Pinpoint the cell where the given text exists, returning its [X, Y] midpoint coordinate. 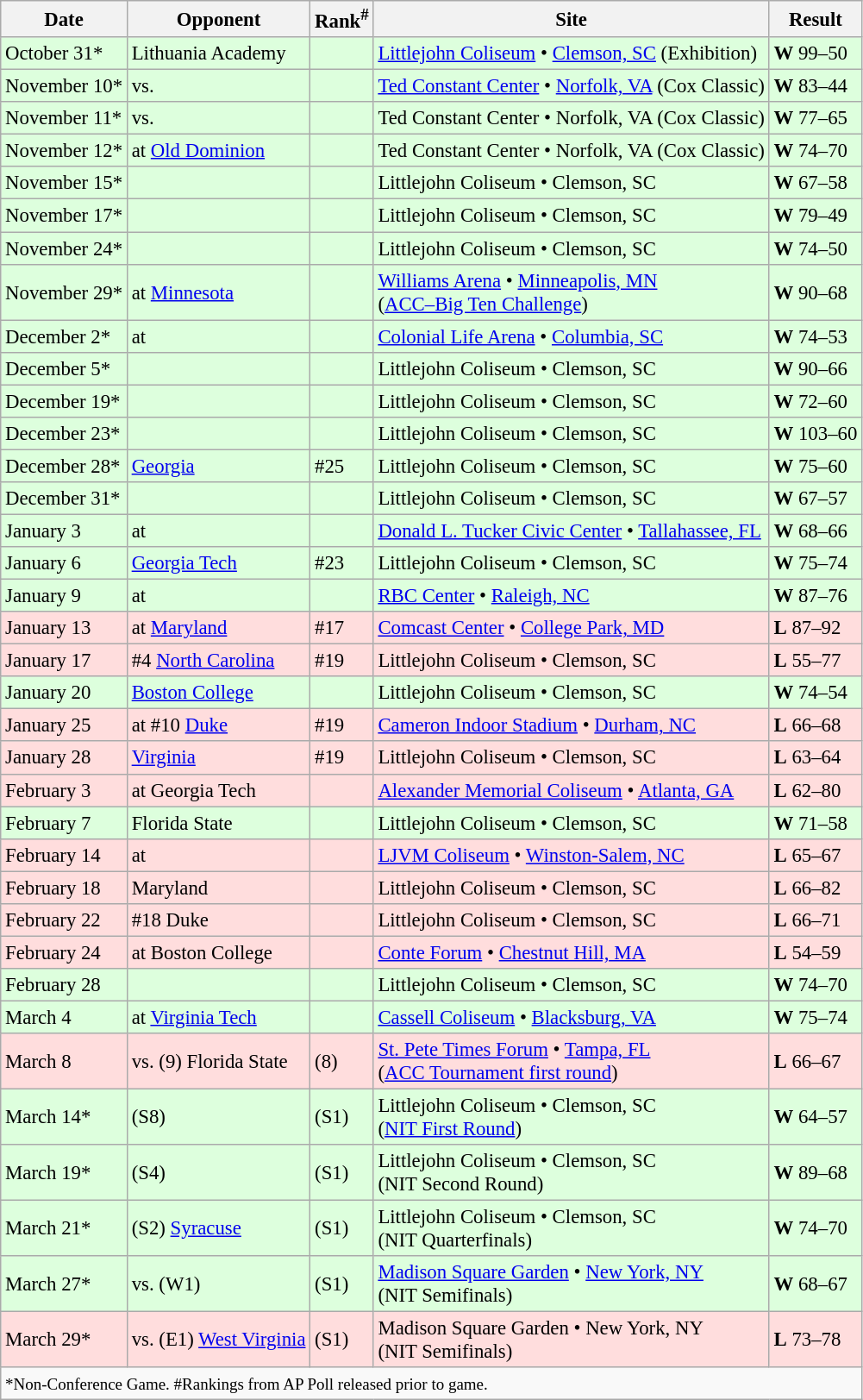
Cassell Coliseum • Blacksburg, VA [571, 1017]
Cameron Indoor Stadium • Durham, NC [571, 725]
W 71–58 [816, 823]
L 66–82 [816, 888]
Florida State [218, 823]
January 13 [64, 628]
L 66–67 [816, 1061]
L 66–71 [816, 920]
March 29* [64, 1340]
February 3 [64, 790]
#4 North Carolina [218, 661]
Georgia [218, 466]
at Old Dominion [218, 151]
November 10* [64, 86]
March 19* [64, 1173]
(S8) [218, 1118]
March 4 [64, 1017]
W 67–57 [816, 499]
(S2) Syracuse [218, 1228]
L 65–67 [816, 855]
at #10 Duke [218, 725]
December 31* [64, 499]
LJVM Coliseum • Winston-Salem, NC [571, 855]
January 25 [64, 725]
W 83–44 [816, 86]
Virginia [218, 758]
February 28 [64, 985]
W 90–68 [816, 292]
W 89–68 [816, 1173]
Alexander Memorial Coliseum • Atlanta, GA [571, 790]
at Georgia Tech [218, 790]
December 5* [64, 368]
W 74–50 [816, 248]
W 64–57 [816, 1118]
Result [816, 19]
Littlejohn Coliseum • Clemson, SC(NIT Second Round) [571, 1173]
St. Pete Times Forum • Tampa, FL(ACC Tournament first round) [571, 1061]
at Maryland [218, 628]
March 27* [64, 1284]
(8) [341, 1061]
November 29* [64, 292]
January 3 [64, 530]
W 68–67 [816, 1284]
March 14* [64, 1118]
Rank# [341, 19]
Maryland [218, 888]
November 12* [64, 151]
March 21* [64, 1228]
December 19* [64, 401]
Opponent [218, 19]
W 75–60 [816, 466]
Donald L. Tucker Civic Center • Tallahassee, FL [571, 530]
February 24 [64, 952]
Littlejohn Coliseum • Clemson, SC(NIT First Round) [571, 1118]
W 72–60 [816, 401]
February 7 [64, 823]
W 74–53 [816, 336]
November 24* [64, 248]
RBC Center • Raleigh, NC [571, 596]
(S4) [218, 1173]
December 2* [64, 336]
vs. (E1) West Virginia [218, 1340]
February 22 [64, 920]
L 62–80 [816, 790]
W 90–66 [816, 368]
Boston College [218, 693]
W 103–60 [816, 434]
L 54–59 [816, 952]
at Virginia Tech [218, 1017]
at Boston College [218, 952]
L 55–77 [816, 661]
Littlejohn Coliseum • Clemson, SC (Exhibition) [571, 53]
Williams Arena • Minneapolis, MN(ACC–Big Ten Challenge) [571, 292]
January 20 [64, 693]
vs. (9) Florida State [218, 1061]
W 67–58 [816, 184]
Comcast Center • College Park, MD [571, 628]
L 87–92 [816, 628]
November 11* [64, 118]
March 8 [64, 1061]
L 73–78 [816, 1340]
#18 Duke [218, 920]
L 63–64 [816, 758]
W 68–66 [816, 530]
December 23* [64, 434]
Site [571, 19]
January 9 [64, 596]
January 28 [64, 758]
November 15* [64, 184]
October 31* [64, 53]
#23 [341, 563]
Lithuania Academy [218, 53]
Colonial Life Arena • Columbia, SC [571, 336]
W 77–65 [816, 118]
Littlejohn Coliseum • Clemson, SC(NIT Quarterfinals) [571, 1228]
January 17 [64, 661]
W 79–49 [816, 216]
Georgia Tech [218, 563]
January 6 [64, 563]
February 14 [64, 855]
December 28* [64, 466]
February 18 [64, 888]
W 74–54 [816, 693]
#17 [341, 628]
Conte Forum • Chestnut Hill, MA [571, 952]
Date [64, 19]
L 66–68 [816, 725]
vs. (W1) [218, 1284]
November 17* [64, 216]
at Minnesota [218, 292]
W 99–50 [816, 53]
#25 [341, 466]
W 87–76 [816, 596]
